Pinpoint the cell where the given text exists, returning its (X, Y) midpoint coordinate. 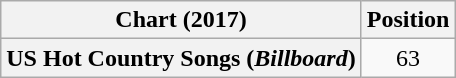
US Hot Country Songs (Billboard) (181, 58)
Position (408, 20)
Chart (2017) (181, 20)
63 (408, 58)
